Detect which cell encompasses the target text, then output its [x, y] center coordinate. 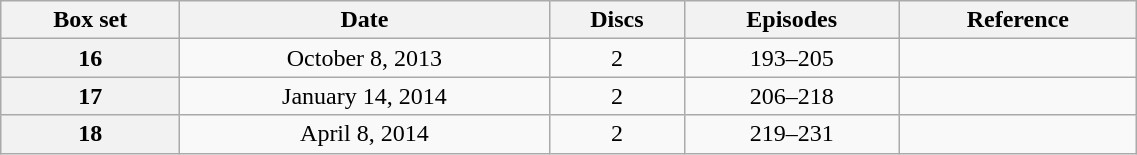
206–218 [792, 96]
Discs [616, 20]
Date [365, 20]
October 8, 2013 [365, 58]
193–205 [792, 58]
219–231 [792, 134]
Reference [1018, 20]
18 [90, 134]
Box set [90, 20]
January 14, 2014 [365, 96]
April 8, 2014 [365, 134]
17 [90, 96]
16 [90, 58]
Episodes [792, 20]
